Find where the given text appears and provide that cell's center as [X, Y] coordinate. 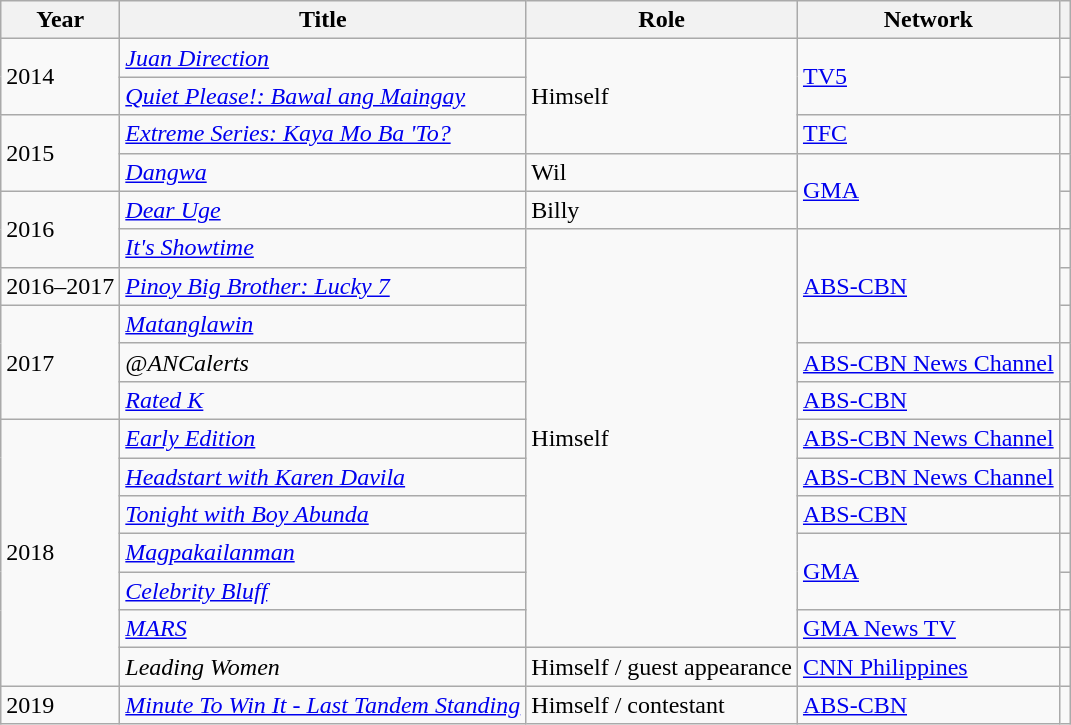
2018 [60, 552]
Rated K [323, 400]
Matanglawin [323, 324]
Early Edition [323, 438]
Dear Uge [323, 210]
Role [662, 20]
Quiet Please!: Bawal ang Maingay [323, 96]
It's Showtime [323, 248]
Himself / guest appearance [662, 667]
Magpakailanman [323, 553]
Tonight with Boy Abunda [323, 515]
Extreme Series: Kaya Mo Ba 'To? [323, 134]
Celebrity Bluff [323, 591]
2015 [60, 153]
Year [60, 20]
Billy [662, 210]
Headstart with Karen Davila [323, 477]
2017 [60, 362]
Pinoy Big Brother: Lucky 7 [323, 286]
Juan Direction [323, 58]
Dangwa [323, 172]
Himself / contestant [662, 705]
GMA News TV [928, 629]
2014 [60, 77]
2016–2017 [60, 286]
2019 [60, 705]
Network [928, 20]
Title [323, 20]
@ANCalerts [323, 362]
TV5 [928, 77]
TFC [928, 134]
Leading Women [323, 667]
CNN Philippines [928, 667]
Minute To Win It - Last Tandem Standing [323, 705]
2016 [60, 229]
MARS [323, 629]
Wil [662, 172]
